Return the (X, Y) coordinate for the center point of the cell that contains the specified text.  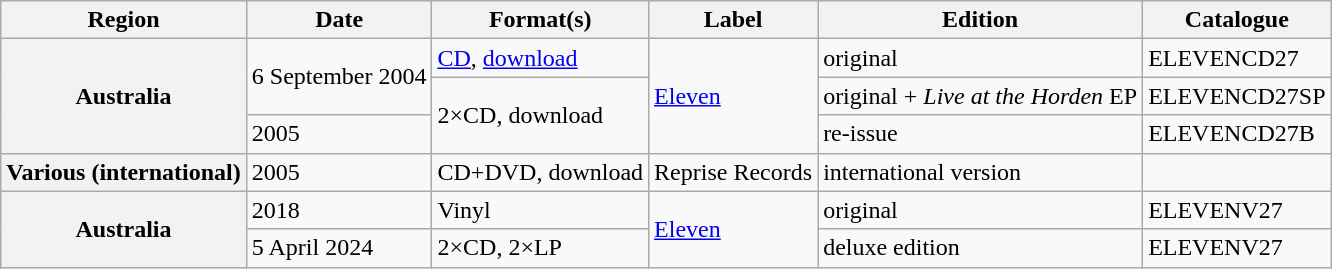
Various (international) (124, 172)
2×CD, download (540, 115)
original + Live at the Horden EP (980, 96)
ELEVENCD27 (1237, 58)
ELEVENCD27SP (1237, 96)
Region (124, 20)
international version (980, 172)
re-issue (980, 134)
2×CD, 2×LP (540, 248)
CD+DVD, download (540, 172)
5 April 2024 (339, 248)
6 September 2004 (339, 77)
Format(s) (540, 20)
CD, download (540, 58)
Catalogue (1237, 20)
ELEVENCD27B (1237, 134)
Date (339, 20)
Reprise Records (734, 172)
deluxe edition (980, 248)
Edition (980, 20)
Vinyl (540, 210)
Label (734, 20)
2018 (339, 210)
